Extract the (X, Y) coordinate from the center of the cell holding the provided text.  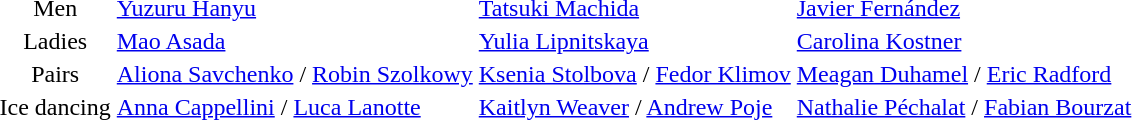
Mao Asada (294, 41)
Yulia Lipnitskaya (634, 41)
Ksenia Stolbova / Fedor Klimov (634, 74)
Aliona Savchenko / Robin Szolkowy (294, 74)
